Output the (x, y) coordinate of the center of the cell containing the given text.  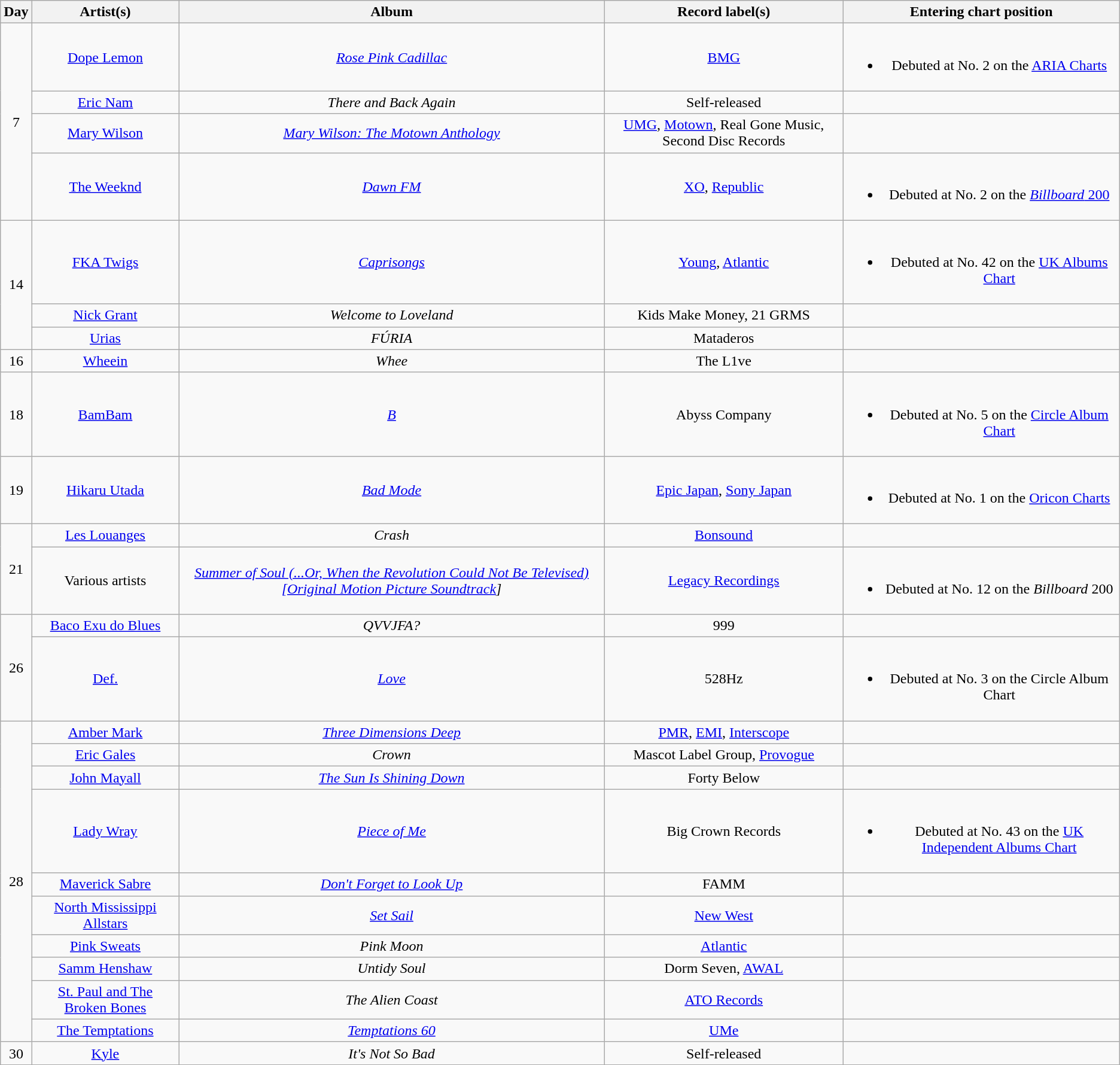
Debuted at No. 2 on the ARIA Charts (981, 57)
Day (16, 12)
Three Dimensions Deep (392, 732)
Summer of Soul (...Or, When the Revolution Could Not Be Televised) [Original Motion Picture Soundtrack] (392, 580)
Debuted at No. 42 on the UK Albums Chart (981, 262)
Atlantic (724, 946)
Hikaru Utada (105, 489)
Debuted at No. 3 on the Circle Album Chart (981, 679)
Set Sail (392, 915)
BMG (724, 57)
Eric Gales (105, 755)
30 (16, 1053)
BamBam (105, 414)
Bonsound (724, 535)
28 (16, 882)
North Mississippi Allstars (105, 915)
There and Back Again (392, 102)
Les Louanges (105, 535)
Album (392, 12)
Rose Pink Cadillac (392, 57)
Abyss Company (724, 414)
Debuted at No. 43 on the UK Independent Albums Chart (981, 831)
Untidy Soul (392, 969)
Artist(s) (105, 12)
Dope Lemon (105, 57)
Mascot Label Group, Provogue (724, 755)
Don't Forget to Look Up (392, 884)
Entering chart position (981, 12)
16 (16, 361)
Wheein (105, 361)
John Mayall (105, 778)
Legacy Recordings (724, 580)
B (392, 414)
St. Paul and The Broken Bones (105, 999)
FÚRIA (392, 338)
Maverick Sabre (105, 884)
The Weeknd (105, 187)
QVVJFA? (392, 626)
FKA Twigs (105, 262)
Pink Moon (392, 946)
The L1ve (724, 361)
999 (724, 626)
Bad Mode (392, 489)
Mary Wilson (105, 133)
Caprisongs (392, 262)
Big Crown Records (724, 831)
Piece of Me (392, 831)
UMG, Motown, Real Gone Music, Second Disc Records (724, 133)
Debuted at No. 2 on the Billboard 200 (981, 187)
18 (16, 414)
Def. (105, 679)
Samm Henshaw (105, 969)
Love (392, 679)
Urias (105, 338)
Debuted at No. 12 on the Billboard 200 (981, 580)
PMR, EMI, Interscope (724, 732)
Temptations 60 (392, 1030)
Whee (392, 361)
New West (724, 915)
UMe (724, 1030)
Eric Nam (105, 102)
Kids Make Money, 21 GRMS (724, 315)
Record label(s) (724, 12)
Various artists (105, 580)
7 (16, 122)
The Temptations (105, 1030)
Forty Below (724, 778)
Mary Wilson: The Motown Anthology (392, 133)
Welcome to Loveland (392, 315)
Lady Wray (105, 831)
XO, Republic (724, 187)
Epic Japan, Sony Japan (724, 489)
Nick Grant (105, 315)
528Hz (724, 679)
Dorm Seven, AWAL (724, 969)
The Sun Is Shining Down (392, 778)
Crown (392, 755)
It's Not So Bad (392, 1053)
The Alien Coast (392, 999)
FAMM (724, 884)
21 (16, 568)
ATO Records (724, 999)
14 (16, 285)
Debuted at No. 1 on the Oricon Charts (981, 489)
Crash (392, 535)
26 (16, 668)
Kyle (105, 1053)
Young, Atlantic (724, 262)
Mataderos (724, 338)
Debuted at No. 5 on the Circle Album Chart (981, 414)
Pink Sweats (105, 946)
Baco Exu do Blues (105, 626)
19 (16, 489)
Dawn FM (392, 187)
Amber Mark (105, 732)
